Output the [x, y] coordinate of the center of the cell containing the given text.  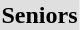
Seniors [40, 15]
